Detect which cell encompasses the target text, then output its [x, y] center coordinate. 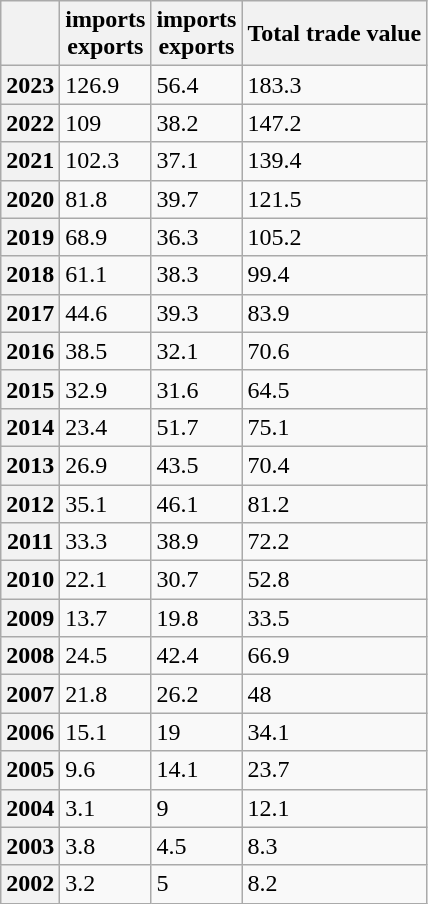
9 [196, 808]
70.4 [334, 465]
2012 [30, 503]
15.1 [106, 732]
2003 [30, 846]
13.7 [106, 618]
37.1 [196, 161]
81.2 [334, 503]
23.4 [106, 427]
3.2 [106, 884]
31.6 [196, 389]
2006 [30, 732]
23.7 [334, 770]
26.9 [106, 465]
2002 [30, 884]
32.1 [196, 351]
2014 [30, 427]
2023 [30, 85]
19 [196, 732]
2010 [30, 580]
2017 [30, 313]
33.3 [106, 542]
14.1 [196, 770]
139.4 [334, 161]
147.2 [334, 123]
44.6 [106, 313]
2005 [30, 770]
5 [196, 884]
2021 [30, 161]
38.9 [196, 542]
38.2 [196, 123]
19.8 [196, 618]
2004 [30, 808]
39.3 [196, 313]
Total trade value [334, 34]
83.9 [334, 313]
38.5 [106, 351]
33.5 [334, 618]
38.3 [196, 275]
36.3 [196, 237]
75.1 [334, 427]
99.4 [334, 275]
8.2 [334, 884]
52.8 [334, 580]
68.9 [106, 237]
9.6 [106, 770]
34.1 [334, 732]
2020 [30, 199]
66.9 [334, 656]
109 [106, 123]
2022 [30, 123]
183.3 [334, 85]
81.8 [106, 199]
35.1 [106, 503]
12.1 [334, 808]
2015 [30, 389]
39.7 [196, 199]
21.8 [106, 694]
51.7 [196, 427]
22.1 [106, 580]
2011 [30, 542]
24.5 [106, 656]
2007 [30, 694]
26.2 [196, 694]
48 [334, 694]
102.3 [106, 161]
46.1 [196, 503]
2013 [30, 465]
105.2 [334, 237]
2018 [30, 275]
2016 [30, 351]
3.1 [106, 808]
2019 [30, 237]
43.5 [196, 465]
56.4 [196, 85]
64.5 [334, 389]
126.9 [106, 85]
4.5 [196, 846]
61.1 [106, 275]
2008 [30, 656]
70.6 [334, 351]
121.5 [334, 199]
32.9 [106, 389]
3.8 [106, 846]
30.7 [196, 580]
72.2 [334, 542]
2009 [30, 618]
42.4 [196, 656]
8.3 [334, 846]
